Identify which cell holds the provided text, then report its (x, y) central coordinate. 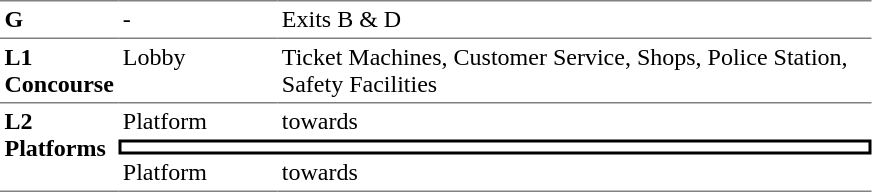
G (59, 19)
L2Platforms (59, 148)
- (198, 19)
L1Concourse (59, 71)
Exits B & D (574, 19)
Ticket Machines, Customer Service, Shops, Police Station, Safety Facilities (574, 71)
Lobby (198, 71)
